Locate the cell with the specified text and output its (X, Y) center coordinate. 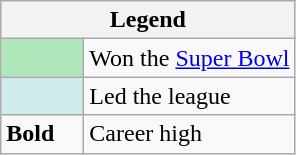
Led the league (190, 96)
Career high (190, 134)
Legend (148, 20)
Won the Super Bowl (190, 58)
Bold (42, 134)
